Output the [X, Y] coordinate of the center of the cell containing the given text.  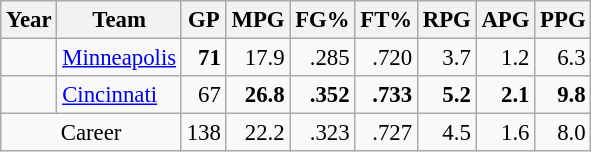
Career [92, 133]
1.6 [506, 133]
6.3 [563, 58]
.727 [386, 133]
.323 [322, 133]
5.2 [446, 95]
GP [204, 20]
.285 [322, 58]
22.2 [258, 133]
.733 [386, 95]
67 [204, 95]
PPG [563, 20]
4.5 [446, 133]
17.9 [258, 58]
9.8 [563, 95]
Team [119, 20]
71 [204, 58]
8.0 [563, 133]
APG [506, 20]
1.2 [506, 58]
FG% [322, 20]
3.7 [446, 58]
138 [204, 133]
.720 [386, 58]
2.1 [506, 95]
MPG [258, 20]
FT% [386, 20]
Cincinnati [119, 95]
26.8 [258, 95]
RPG [446, 20]
Minneapolis [119, 58]
.352 [322, 95]
Year [29, 20]
